Find where the given text appears and provide that cell's center as [x, y] coordinate. 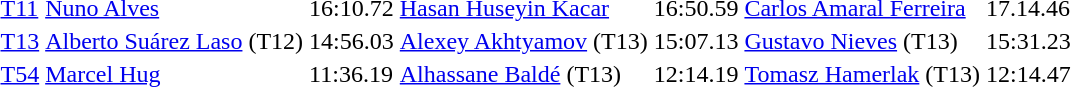
Gustavo Nieves (T13) [862, 41]
14:56.03 [352, 41]
15:07.13 [696, 41]
Alexey Akhtyamov (T13) [524, 41]
Alberto Suárez Laso (T12) [174, 41]
